Return [x, y] of the center of cell containing provided text 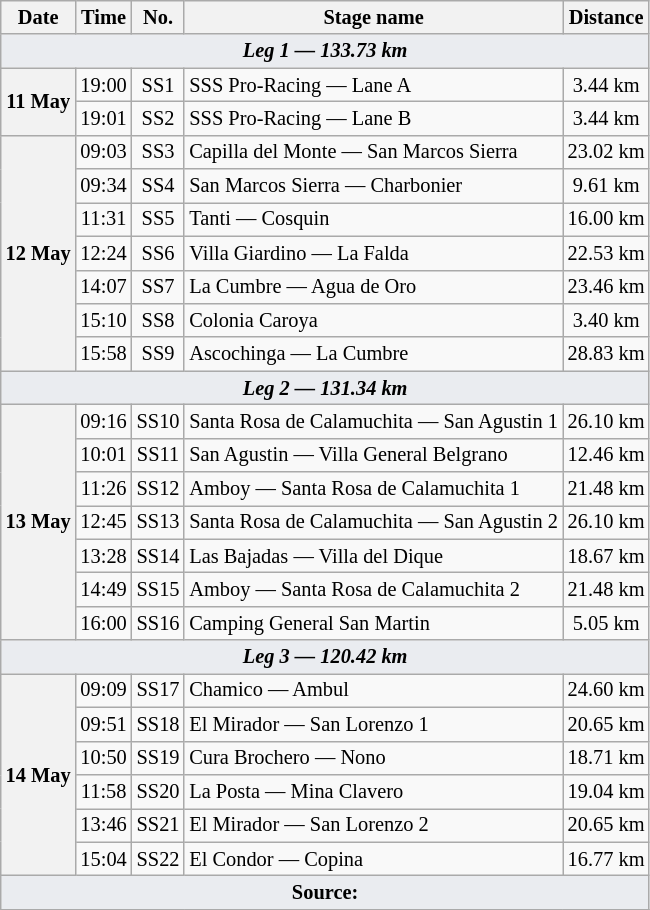
16.00 km [606, 219]
15:04 [104, 859]
Villa Giardino — La Falda [373, 253]
La Cumbre — Agua de Oro [373, 287]
San Marcos Sierra — Charbonier [373, 186]
SS14 [158, 556]
Leg 2 — 131.34 km [326, 388]
SS2 [158, 118]
Ascochinga — La Cumbre [373, 354]
15:58 [104, 354]
16.77 km [606, 859]
28.83 km [606, 354]
SSS Pro-Racing — Lane A [373, 85]
Camping General San Martin [373, 623]
Stage name [373, 17]
19:00 [104, 85]
SS9 [158, 354]
18.71 km [606, 758]
10:01 [104, 455]
Leg 1 — 133.73 km [326, 51]
15:10 [104, 320]
16:00 [104, 623]
Source: [326, 892]
SS8 [158, 320]
18.67 km [606, 556]
09:03 [104, 152]
SS1 [158, 85]
13:46 [104, 825]
Santa Rosa de Calamuchita — San Agustin 1 [373, 421]
14:07 [104, 287]
SS16 [158, 623]
3.40 km [606, 320]
Capilla del Monte — San Marcos Sierra [373, 152]
09:09 [104, 690]
13:28 [104, 556]
SS15 [158, 589]
Distance [606, 17]
SS4 [158, 186]
El Mirador — San Lorenzo 2 [373, 825]
10:50 [104, 758]
Leg 3 — 120.42 km [326, 657]
SS20 [158, 791]
11:26 [104, 489]
12:45 [104, 522]
09:16 [104, 421]
Colonia Caroya [373, 320]
SSS Pro-Racing — Lane B [373, 118]
Time [104, 17]
SS22 [158, 859]
Amboy — Santa Rosa de Calamuchita 1 [373, 489]
SS19 [158, 758]
11:31 [104, 219]
SS12 [158, 489]
SS6 [158, 253]
14 May [38, 774]
SS11 [158, 455]
La Posta — Mina Clavero [373, 791]
13 May [38, 522]
Santa Rosa de Calamuchita — San Agustin 2 [373, 522]
09:51 [104, 724]
No. [158, 17]
SS5 [158, 219]
12.46 km [606, 455]
SS21 [158, 825]
5.05 km [606, 623]
19.04 km [606, 791]
14:49 [104, 589]
Las Bajadas — Villa del Dique [373, 556]
23.02 km [606, 152]
Chamico — Ambul [373, 690]
Tanti — Cosquin [373, 219]
El Condor — Copina [373, 859]
SS18 [158, 724]
SS3 [158, 152]
19:01 [104, 118]
09:34 [104, 186]
Cura Brochero — Nono [373, 758]
SS7 [158, 287]
SS10 [158, 421]
22.53 km [606, 253]
San Agustin — Villa General Belgrano [373, 455]
11 May [38, 102]
SS13 [158, 522]
11:58 [104, 791]
Amboy — Santa Rosa de Calamuchita 2 [373, 589]
24.60 km [606, 690]
23.46 km [606, 287]
9.61 km [606, 186]
Date [38, 17]
12:24 [104, 253]
12 May [38, 253]
El Mirador — San Lorenzo 1 [373, 724]
SS17 [158, 690]
